Locate the cell with the specified text and output its [x, y] center coordinate. 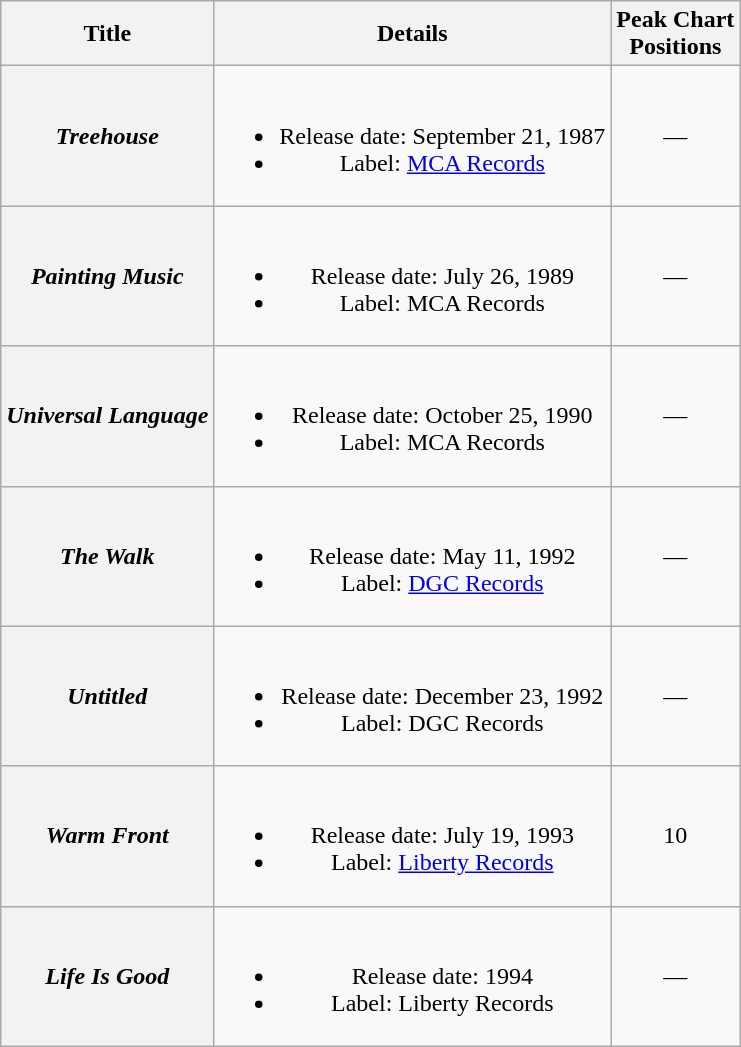
Release date: October 25, 1990Label: MCA Records [412, 416]
Painting Music [108, 276]
Peak Chart Positions [676, 34]
Universal Language [108, 416]
Treehouse [108, 136]
Untitled [108, 696]
10 [676, 836]
Release date: July 26, 1989Label: MCA Records [412, 276]
Release date: July 19, 1993Label: Liberty Records [412, 836]
Details [412, 34]
Release date: May 11, 1992Label: DGC Records [412, 556]
Release date: September 21, 1987Label: MCA Records [412, 136]
Life Is Good [108, 976]
Title [108, 34]
Release date: 1994Label: Liberty Records [412, 976]
Warm Front [108, 836]
The Walk [108, 556]
Release date: December 23, 1992Label: DGC Records [412, 696]
